Output the [x, y] coordinate of the center of the cell containing the given text.  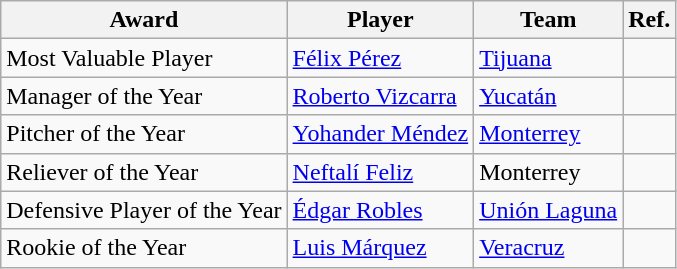
Yucatán [548, 96]
Yohander Méndez [380, 134]
Manager of the Year [144, 96]
Ref. [650, 20]
Luis Márquez [380, 248]
Félix Pérez [380, 58]
Pitcher of the Year [144, 134]
Most Valuable Player [144, 58]
Édgar Robles [380, 210]
Reliever of the Year [144, 172]
Rookie of the Year [144, 248]
Defensive Player of the Year [144, 210]
Tijuana [548, 58]
Veracruz [548, 248]
Team [548, 20]
Neftalí Feliz [380, 172]
Unión Laguna [548, 210]
Roberto Vizcarra [380, 96]
Player [380, 20]
Award [144, 20]
